Find where the given text appears and provide that cell's center as (X, Y) coordinate. 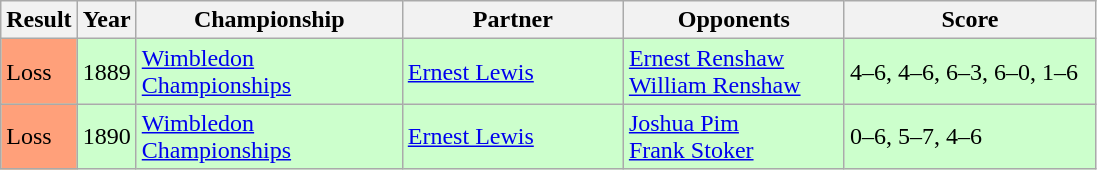
0–6, 5–7, 4–6 (970, 136)
Partner (512, 20)
Championship (269, 20)
1890 (106, 136)
Year (106, 20)
Score (970, 20)
4–6, 4–6, 6–3, 6–0, 1–6 (970, 72)
1889 (106, 72)
Opponents (734, 20)
Ernest Renshaw William Renshaw (734, 72)
Joshua Pim Frank Stoker (734, 136)
Result (39, 20)
